Provide the (x, y) coordinate of the cell's center where the given text is located.  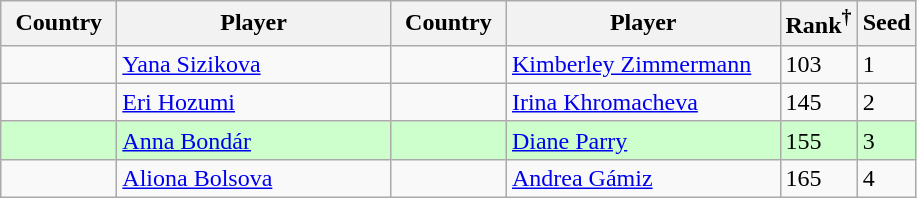
Rank† (818, 24)
1 (886, 64)
Andrea Gámiz (643, 178)
Eri Hozumi (254, 102)
145 (818, 102)
Irina Khromacheva (643, 102)
Seed (886, 24)
Anna Bondár (254, 140)
Diane Parry (643, 140)
103 (818, 64)
155 (818, 140)
Kimberley Zimmermann (643, 64)
4 (886, 178)
2 (886, 102)
165 (818, 178)
Yana Sizikova (254, 64)
Aliona Bolsova (254, 178)
3 (886, 140)
